Extract the (X, Y) coordinate from the center of the cell holding the provided text.  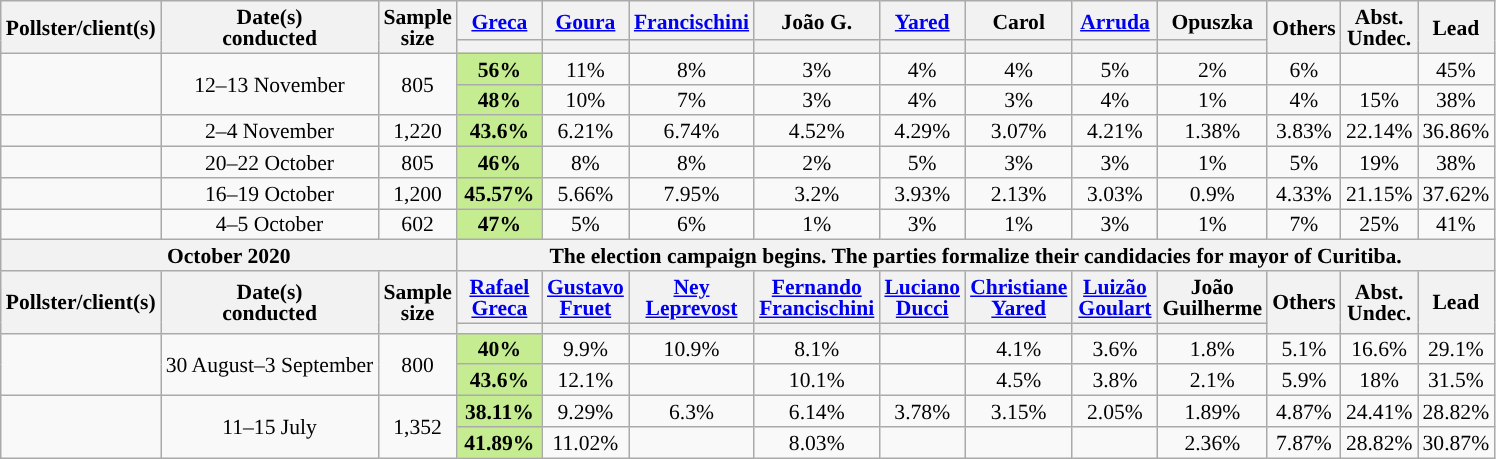
3.15% (1018, 412)
Luizão Goulart (1114, 297)
Goura (586, 20)
12.1% (586, 380)
1.8% (1212, 348)
30 August–3 September (270, 364)
9.9% (586, 348)
7.87% (1304, 442)
45% (1456, 68)
2.13% (1018, 194)
4.52% (816, 132)
6.21% (586, 132)
12–13 November (270, 84)
8.1% (816, 348)
Ney Leprevost (692, 297)
20–22 October (270, 162)
5.66% (586, 194)
40% (500, 348)
4.5% (1018, 380)
Christiane Yared (1018, 297)
10% (586, 100)
Carol (1018, 20)
4.33% (1304, 194)
800 (417, 364)
4.87% (1304, 412)
3.93% (922, 194)
1,220 (417, 132)
6.14% (816, 412)
João G. (816, 20)
1,352 (417, 427)
Fernando Francischini (816, 297)
2–4 November (270, 132)
3.83% (1304, 132)
2.05% (1114, 412)
Gustavo Fruet (586, 297)
4.1% (1018, 348)
11.02% (586, 442)
30.87% (1456, 442)
24.41% (1380, 412)
October 2020 (229, 256)
3.03% (1114, 194)
Opuszka (1212, 20)
38.11% (500, 412)
18% (1380, 380)
11% (586, 68)
11–15 July (270, 427)
Yared (922, 20)
2.36% (1212, 442)
5.9% (1304, 380)
7.95% (692, 194)
10.9% (692, 348)
3.2% (816, 194)
22.14% (1380, 132)
19% (1380, 162)
21.15% (1380, 194)
4.21% (1114, 132)
0.9% (1212, 194)
29.1% (1456, 348)
6.74% (692, 132)
46% (500, 162)
8.03% (816, 442)
Arruda (1114, 20)
37.62% (1456, 194)
3.78% (922, 412)
31.5% (1456, 380)
16.6% (1380, 348)
1,200 (417, 194)
3.6% (1114, 348)
6.3% (692, 412)
41% (1456, 224)
9.29% (586, 412)
48% (500, 100)
41.89% (500, 442)
47% (500, 224)
4.29% (922, 132)
56% (500, 68)
36.86% (1456, 132)
1.89% (1212, 412)
5.1% (1304, 348)
1.38% (1212, 132)
João Guilherme (1212, 297)
25% (1380, 224)
16–19 October (270, 194)
45.57% (500, 194)
602 (417, 224)
Luciano Ducci (922, 297)
Rafael Greca (500, 297)
4–5 October (270, 224)
3.07% (1018, 132)
2.1% (1212, 380)
3.8% (1114, 380)
Francischini (692, 20)
15% (1380, 100)
Greca (500, 20)
The election campaign begins. The parties formalize their candidacies for mayor of Curitiba. (976, 256)
10.1% (816, 380)
